Detect which cell encompasses the target text, then output its [x, y] center coordinate. 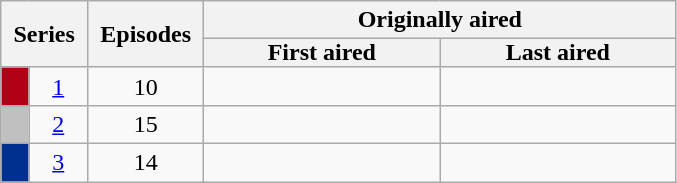
Series [44, 34]
Originally aired [440, 20]
Last aired [558, 53]
10 [146, 86]
14 [146, 162]
3 [58, 162]
Episodes [146, 34]
2 [58, 124]
First aired [322, 53]
15 [146, 124]
1 [58, 86]
